Return [x, y] of the center of cell containing provided text 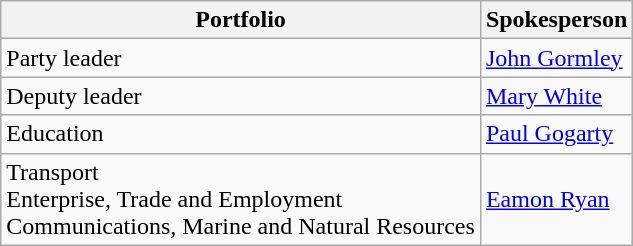
Party leader [241, 58]
Eamon Ryan [556, 199]
Education [241, 134]
Spokesperson [556, 20]
TransportEnterprise, Trade and EmploymentCommunications, Marine and Natural Resources [241, 199]
Portfolio [241, 20]
Deputy leader [241, 96]
Paul Gogarty [556, 134]
Mary White [556, 96]
John Gormley [556, 58]
